Provide the [x, y] coordinate of the cell's center where the given text is located.  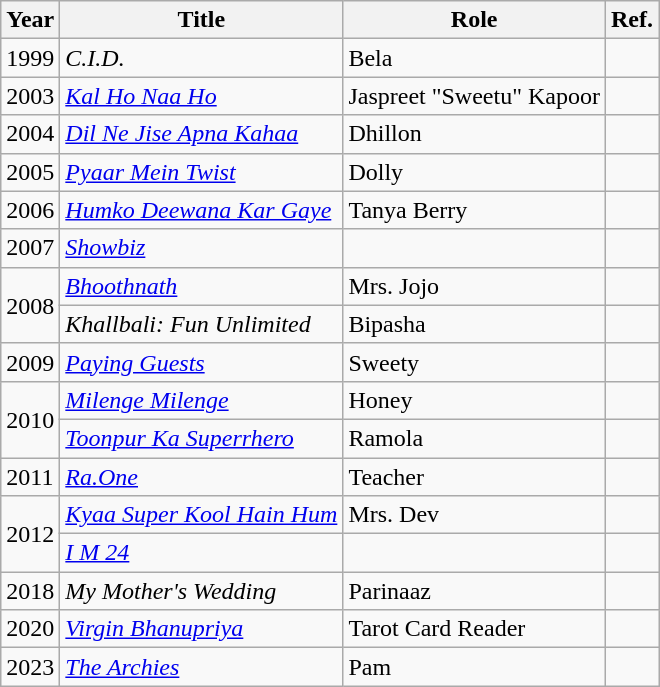
The Archies [202, 667]
2018 [30, 591]
Title [202, 20]
1999 [30, 58]
2010 [30, 419]
Ra.One [202, 477]
Bipasha [474, 324]
Tarot Card Reader [474, 629]
Showbiz [202, 248]
Bhoothnath [202, 286]
Kal Ho Naa Ho [202, 96]
Jaspreet "Sweetu" Kapoor [474, 96]
Humko Deewana Kar Gaye [202, 210]
Pam [474, 667]
Tanya Berry [474, 210]
Teacher [474, 477]
2012 [30, 534]
Milenge Milenge [202, 400]
2020 [30, 629]
2005 [30, 172]
Kyaa Super Kool Hain Hum [202, 515]
Mrs. Jojo [474, 286]
Bela [474, 58]
My Mother's Wedding [202, 591]
2007 [30, 248]
Khallbali: Fun Unlimited [202, 324]
Ref. [632, 20]
Mrs. Dev [474, 515]
Dolly [474, 172]
Honey [474, 400]
2011 [30, 477]
Sweety [474, 362]
Virgin Bhanupriya [202, 629]
I M 24 [202, 553]
2006 [30, 210]
2008 [30, 305]
Year [30, 20]
Ramola [474, 438]
Paying Guests [202, 362]
2004 [30, 134]
2003 [30, 96]
Dil Ne Jise Apna Kahaa [202, 134]
C.I.D. [202, 58]
Parinaaz [474, 591]
2023 [30, 667]
Pyaar Mein Twist [202, 172]
Toonpur Ka Superrhero [202, 438]
Dhillon [474, 134]
Role [474, 20]
2009 [30, 362]
